Detect which cell encompasses the target text, then output its [X, Y] center coordinate. 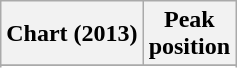
Peakposition [189, 34]
Chart (2013) [72, 34]
